Detect which cell encompasses the target text, then output its (X, Y) center coordinate. 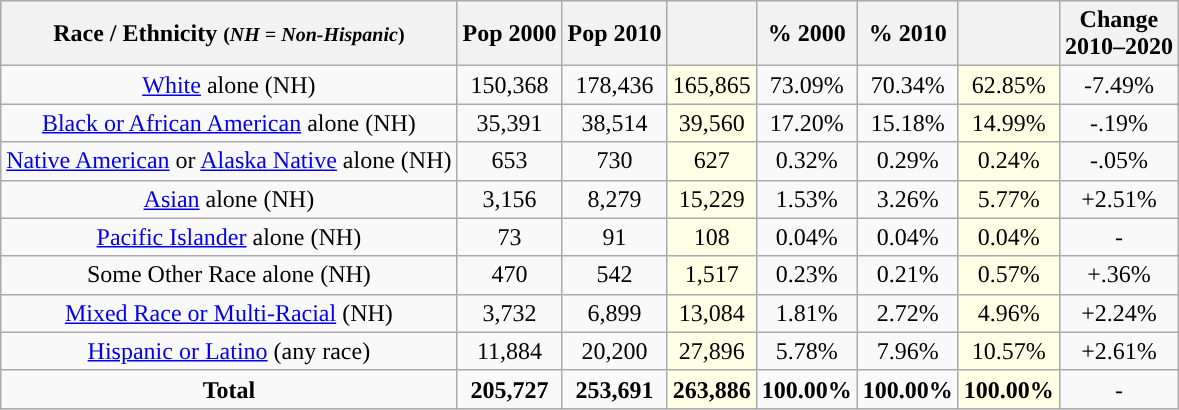
15,229 (712, 199)
Race / Ethnicity (NH = Non-Hispanic) (229, 34)
178,436 (614, 85)
35,391 (510, 123)
Hispanic or Latino (any race) (229, 351)
Pop 2000 (510, 34)
Black or African American alone (NH) (229, 123)
White alone (NH) (229, 85)
70.34% (908, 85)
205,727 (510, 389)
15.18% (908, 123)
1.81% (806, 313)
470 (510, 275)
0.32% (806, 161)
108 (712, 237)
150,368 (510, 85)
165,865 (712, 85)
+2.61% (1118, 351)
1,517 (712, 275)
253,691 (614, 389)
2.72% (908, 313)
20,200 (614, 351)
0.57% (1008, 275)
91 (614, 237)
+2.51% (1118, 199)
5.77% (1008, 199)
627 (712, 161)
-.19% (1118, 123)
Total (229, 389)
17.20% (806, 123)
Pacific Islander alone (NH) (229, 237)
0.24% (1008, 161)
Change 2010–2020 (1118, 34)
Mixed Race or Multi-Racial (NH) (229, 313)
4.96% (1008, 313)
13,084 (712, 313)
-7.49% (1118, 85)
3,732 (510, 313)
14.99% (1008, 123)
Some Other Race alone (NH) (229, 275)
% 2010 (908, 34)
3.26% (908, 199)
0.21% (908, 275)
73 (510, 237)
27,896 (712, 351)
542 (614, 275)
% 2000 (806, 34)
5.78% (806, 351)
0.29% (908, 161)
+2.24% (1118, 313)
Asian alone (NH) (229, 199)
10.57% (1008, 351)
0.23% (806, 275)
73.09% (806, 85)
1.53% (806, 199)
11,884 (510, 351)
Pop 2010 (614, 34)
39,560 (712, 123)
653 (510, 161)
62.85% (1008, 85)
-.05% (1118, 161)
730 (614, 161)
263,886 (712, 389)
38,514 (614, 123)
3,156 (510, 199)
Native American or Alaska Native alone (NH) (229, 161)
7.96% (908, 351)
6,899 (614, 313)
8,279 (614, 199)
+.36% (1118, 275)
